Return (x, y) of the center of cell containing provided text 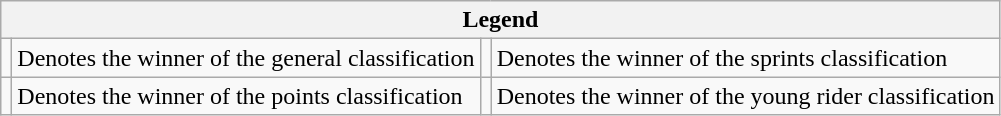
Denotes the winner of the general classification (246, 58)
Legend (500, 20)
Denotes the winner of the young rider classification (746, 96)
Denotes the winner of the points classification (246, 96)
Denotes the winner of the sprints classification (746, 58)
